Return (x, y) of the center of cell containing provided text 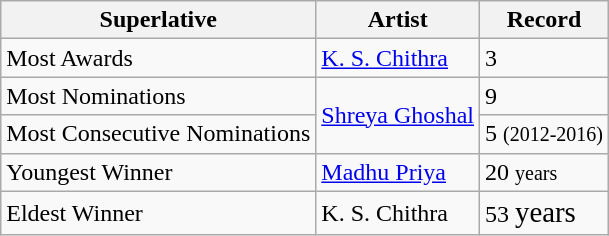
53 years (544, 213)
Most Awards (158, 58)
Most Nominations (158, 96)
3 (544, 58)
Madhu Priya (398, 172)
Superlative (158, 20)
Eldest Winner (158, 213)
Artist (398, 20)
20 years (544, 172)
Shreya Ghoshal (398, 115)
9 (544, 96)
Most Consecutive Nominations (158, 134)
5 (2012-2016) (544, 134)
Youngest Winner (158, 172)
Record (544, 20)
